Detect which cell encompasses the target text, then output its [X, Y] center coordinate. 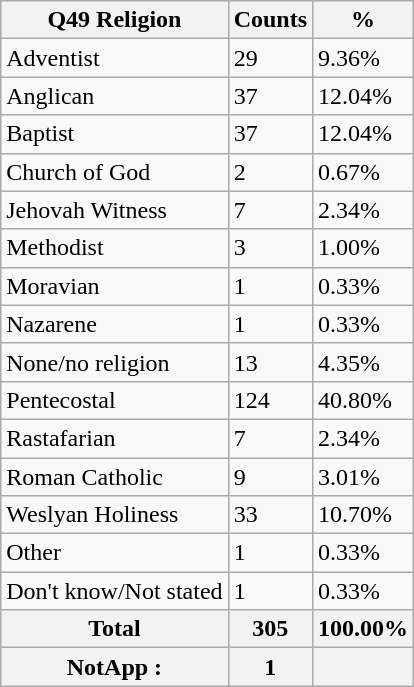
4.35% [364, 362]
% [364, 20]
None/no religion [114, 362]
Other [114, 553]
13 [270, 362]
Jehovah Witness [114, 210]
124 [270, 400]
10.70% [364, 515]
Weslyan Holiness [114, 515]
9.36% [364, 58]
NotApp : [114, 667]
3.01% [364, 477]
Moravian [114, 286]
Roman Catholic [114, 477]
Nazarene [114, 324]
Q49 Religion [114, 20]
Rastafarian [114, 438]
Adventist [114, 58]
40.80% [364, 400]
29 [270, 58]
9 [270, 477]
Total [114, 629]
1.00% [364, 248]
Church of God [114, 172]
Anglican [114, 96]
Baptist [114, 134]
100.00% [364, 629]
2 [270, 172]
Methodist [114, 248]
0.67% [364, 172]
Counts [270, 20]
3 [270, 248]
305 [270, 629]
Don't know/Not stated [114, 591]
Pentecostal [114, 400]
33 [270, 515]
